Determine the [X, Y] coordinate at the center of the cell enclosing the given text.  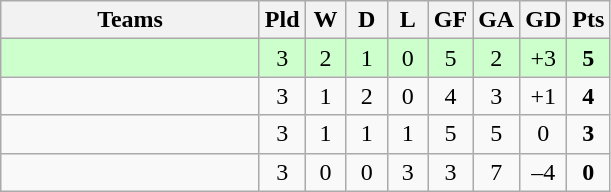
W [326, 20]
+1 [544, 96]
–4 [544, 172]
7 [496, 172]
L [408, 20]
D [366, 20]
Pts [588, 20]
GA [496, 20]
GF [450, 20]
+3 [544, 58]
Pld [282, 20]
GD [544, 20]
Teams [130, 20]
